Find where the given text appears and provide that cell's center as (x, y) coordinate. 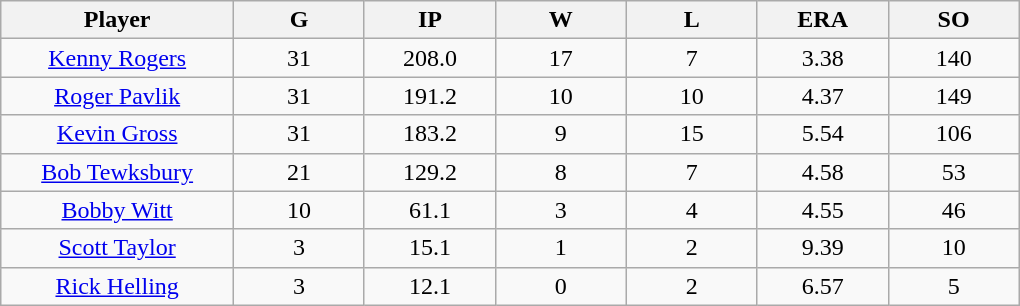
W (560, 20)
8 (560, 172)
1 (560, 248)
0 (560, 286)
61.1 (430, 210)
53 (954, 172)
140 (954, 58)
15.1 (430, 248)
4.37 (822, 96)
Roger Pavlik (118, 96)
L (692, 20)
Player (118, 20)
SO (954, 20)
9.39 (822, 248)
Bob Tewksbury (118, 172)
Bobby Witt (118, 210)
46 (954, 210)
5 (954, 286)
Rick Helling (118, 286)
4.55 (822, 210)
Kenny Rogers (118, 58)
12.1 (430, 286)
3.38 (822, 58)
21 (300, 172)
Scott Taylor (118, 248)
106 (954, 134)
IP (430, 20)
9 (560, 134)
191.2 (430, 96)
17 (560, 58)
129.2 (430, 172)
5.54 (822, 134)
6.57 (822, 286)
4 (692, 210)
208.0 (430, 58)
G (300, 20)
149 (954, 96)
15 (692, 134)
183.2 (430, 134)
ERA (822, 20)
4.58 (822, 172)
Kevin Gross (118, 134)
